Provide the (x, y) coordinate of the cell's center where the given text is located.  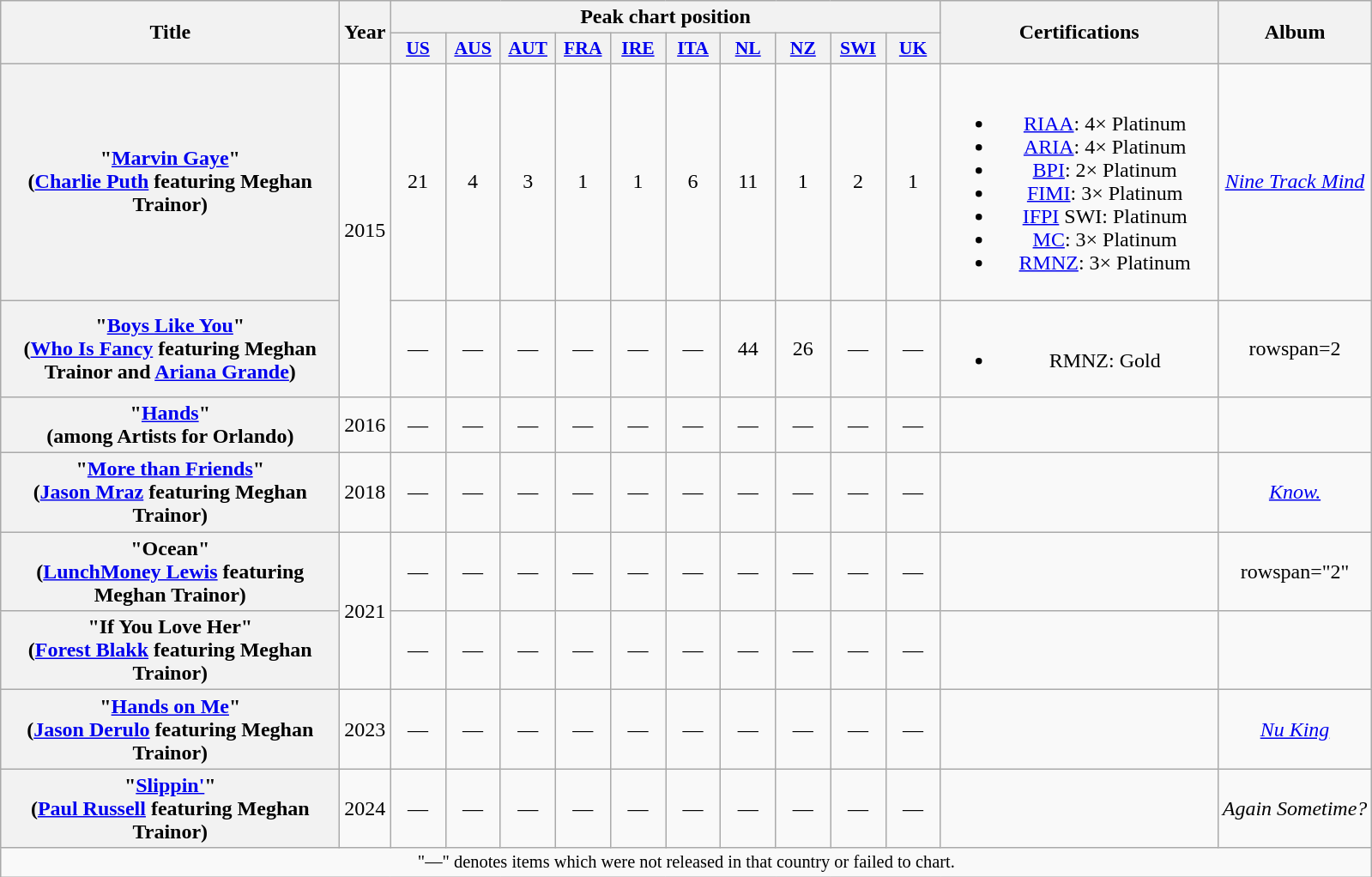
44 (748, 348)
Album (1295, 33)
Nine Track Mind (1295, 182)
IRE (638, 49)
11 (748, 182)
Certifications (1079, 33)
US (418, 49)
2023 (366, 729)
Title (170, 33)
4 (473, 182)
Know. (1295, 493)
26 (803, 348)
6 (693, 182)
UK (913, 49)
SWI (858, 49)
Again Sometime? (1295, 808)
FRA (583, 49)
2016 (366, 426)
"Hands"(among Artists for Orlando) (170, 426)
Peak chart position (666, 17)
ITA (693, 49)
rowspan=2 (1295, 348)
Nu King (1295, 729)
Year (366, 33)
2021 (366, 611)
2018 (366, 493)
"—" denotes items which were not released in that country or failed to chart. (686, 862)
NL (748, 49)
2 (858, 182)
rowspan="2" (1295, 572)
AUT (528, 49)
RIAA: 4× PlatinumARIA: 4× PlatinumBPI: 2× PlatinumFIMI: 3× PlatinumIFPI SWI: PlatinumMC: 3× PlatinumRMNZ: 3× Platinum (1079, 182)
"Slippin'"(Paul Russell featuring Meghan Trainor) (170, 808)
3 (528, 182)
"Boys Like You"(Who Is Fancy featuring Meghan Trainor and Ariana Grande) (170, 348)
2024 (366, 808)
"Marvin Gaye"(Charlie Puth featuring Meghan Trainor) (170, 182)
AUS (473, 49)
2015 (366, 230)
"Ocean"(LunchMoney Lewis featuring Meghan Trainor) (170, 572)
"More than Friends"(Jason Mraz featuring Meghan Trainor) (170, 493)
"Hands on Me"(Jason Derulo featuring Meghan Trainor) (170, 729)
21 (418, 182)
NZ (803, 49)
"If You Love Her"(Forest Blakk featuring Meghan Trainor) (170, 650)
RMNZ: Gold (1079, 348)
